Determine the (x, y) coordinate at the center of the cell enclosing the given text.  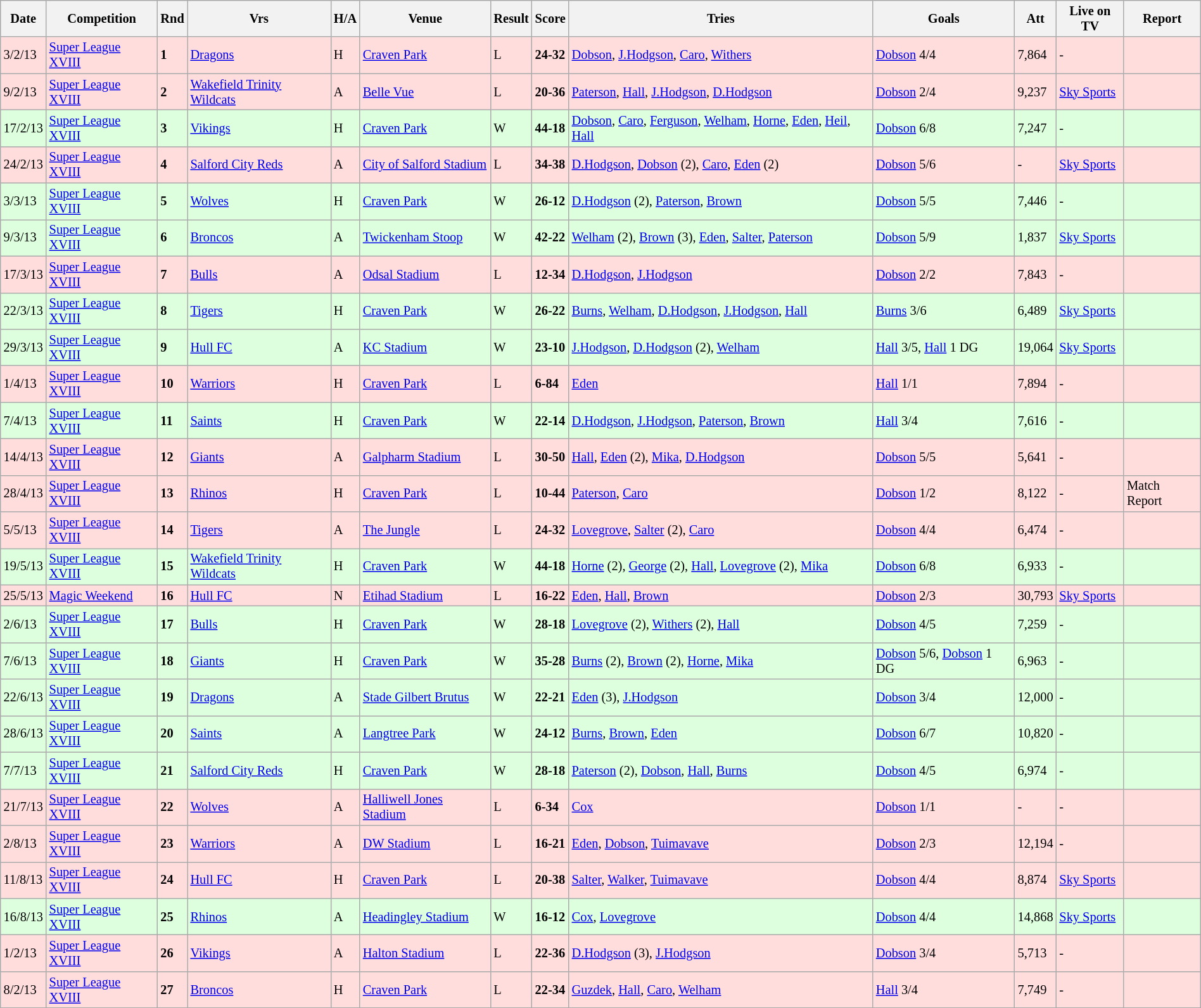
KC Stadium (426, 347)
Dobson 2/4 (944, 92)
16/8/13 (23, 917)
Venue (426, 18)
The Jungle (426, 530)
30-50 (550, 457)
Hall, Eden (2), Mika, D.Hodgson (721, 457)
N (345, 596)
21 (172, 770)
Odsal Stadium (426, 274)
27 (172, 990)
20-36 (550, 92)
16 (172, 596)
7,616 (1036, 421)
Dobson, J.Hodgson, Caro, Withers (721, 55)
9,237 (1036, 92)
22-34 (550, 990)
23-10 (550, 347)
8,122 (1036, 494)
Date (23, 18)
Stade Gilbert Brutus (426, 698)
1/4/13 (23, 384)
Magic Weekend (102, 596)
12 (172, 457)
D.Hodgson (3), J.Hodgson (721, 953)
24/2/13 (23, 165)
6-34 (550, 807)
24 (172, 880)
26-22 (550, 311)
25/5/13 (23, 596)
23 (172, 843)
Guzdek, Hall, Caro, Welham (721, 990)
Halliwell Jones Stadium (426, 807)
12-34 (550, 274)
24-12 (550, 734)
1 (172, 55)
Hall 1/1 (944, 384)
8,874 (1036, 880)
22-14 (550, 421)
12,194 (1036, 843)
12,000 (1036, 698)
7,894 (1036, 384)
10-44 (550, 494)
22-21 (550, 698)
DW Stadium (426, 843)
10,820 (1036, 734)
2/6/13 (23, 624)
5 (172, 201)
13 (172, 494)
6,474 (1036, 530)
Burns (2), Brown (2), Horne, Mika (721, 661)
Salter, Walker, Tuimavave (721, 880)
Galpharm Stadium (426, 457)
28/4/13 (23, 494)
Att (1036, 18)
14/4/13 (23, 457)
22/3/13 (23, 311)
16-21 (550, 843)
Twickenham Stoop (426, 238)
11/8/13 (23, 880)
7,446 (1036, 201)
3 (172, 128)
17/2/13 (23, 128)
Dobson 5/9 (944, 238)
7,749 (1036, 990)
17 (172, 624)
Paterson, Caro (721, 494)
Eden (3), J.Hodgson (721, 698)
Etihad Stadium (426, 596)
7,247 (1036, 128)
Burns, Welham, D.Hodgson, J.Hodgson, Hall (721, 311)
Dobson 2/2 (944, 274)
Rnd (172, 18)
Report (1162, 18)
19 (172, 698)
42-22 (550, 238)
Burns 3/6 (944, 311)
Dobson 5/6, Dobson 1 DG (944, 661)
City of Salford Stadium (426, 165)
11 (172, 421)
Horne (2), George (2), Hall, Lovegrove (2), Mika (721, 566)
3/2/13 (23, 55)
9/3/13 (23, 238)
5,713 (1036, 953)
J.Hodgson, D.Hodgson (2), Welham (721, 347)
5/5/13 (23, 530)
21/7/13 (23, 807)
25 (172, 917)
7,259 (1036, 624)
6,974 (1036, 770)
30,793 (1036, 596)
Dobson 5/6 (944, 165)
7 (172, 274)
Tries (721, 18)
19/5/13 (23, 566)
26 (172, 953)
6 (172, 238)
6,933 (1036, 566)
Competition (102, 18)
Headingley Stadium (426, 917)
Eden, Hall, Brown (721, 596)
15 (172, 566)
Goals (944, 18)
7/4/13 (23, 421)
17/3/13 (23, 274)
Result (512, 18)
8/2/13 (23, 990)
Eden (721, 384)
Halton Stadium (426, 953)
Vrs (259, 18)
Paterson, Hall, J.Hodgson, D.Hodgson (721, 92)
Cox (721, 807)
Live on TV (1090, 18)
2 (172, 92)
6,489 (1036, 311)
D.Hodgson, J.Hodgson (721, 274)
14 (172, 530)
D.Hodgson, J.Hodgson, Paterson, Brown (721, 421)
20-38 (550, 880)
35-28 (550, 661)
Cox, Lovegrove (721, 917)
Burns, Brown, Eden (721, 734)
5,641 (1036, 457)
3/3/13 (23, 201)
16-22 (550, 596)
H/A (345, 18)
4 (172, 165)
Paterson (2), Dobson, Hall, Burns (721, 770)
29/3/13 (23, 347)
Dobson 1/2 (944, 494)
10 (172, 384)
22 (172, 807)
7,864 (1036, 55)
8 (172, 311)
34-38 (550, 165)
1,837 (1036, 238)
28/6/13 (23, 734)
26-12 (550, 201)
Welham (2), Brown (3), Eden, Salter, Paterson (721, 238)
6-84 (550, 384)
D.Hodgson, Dobson (2), Caro, Eden (2) (721, 165)
Langtree Park (426, 734)
6,963 (1036, 661)
9/2/13 (23, 92)
20 (172, 734)
7,843 (1036, 274)
7/7/13 (23, 770)
22-36 (550, 953)
Eden, Dobson, Tuimavave (721, 843)
7/6/13 (23, 661)
Belle Vue (426, 92)
16-12 (550, 917)
D.Hodgson (2), Paterson, Brown (721, 201)
1/2/13 (23, 953)
2/8/13 (23, 843)
Lovegrove, Salter (2), Caro (721, 530)
Match Report (1162, 494)
18 (172, 661)
Hall 3/5, Hall 1 DG (944, 347)
22/6/13 (23, 698)
Lovegrove (2), Withers (2), Hall (721, 624)
Dobson 6/7 (944, 734)
Dobson 1/1 (944, 807)
Dobson, Caro, Ferguson, Welham, Horne, Eden, Heil, Hall (721, 128)
9 (172, 347)
14,868 (1036, 917)
19,064 (1036, 347)
Score (550, 18)
